Capture the cell that displays the provided text and extract its [X, Y] central coordinate. 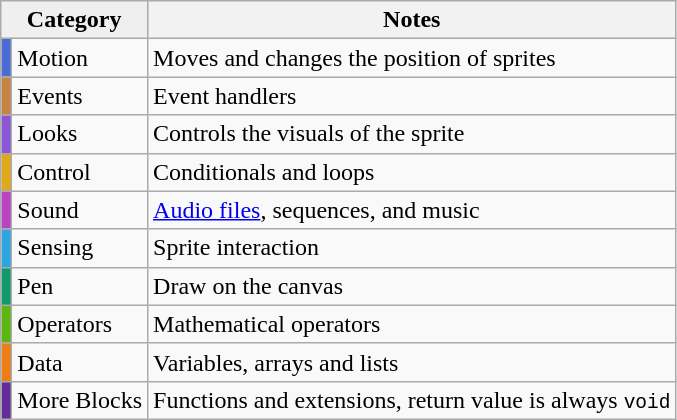
Events [80, 96]
Variables, arrays and lists [412, 362]
Sensing [80, 248]
Draw on the canvas [412, 286]
Moves and changes the position of sprites [412, 58]
Control [80, 172]
Sprite interaction [412, 248]
Looks [80, 134]
Controls the visuals of the sprite [412, 134]
Mathematical operators [412, 324]
Pen [80, 286]
Conditionals and loops [412, 172]
Motion [80, 58]
Notes [412, 20]
Sound [80, 210]
Functions and extensions, return value is always void [412, 400]
Event handlers [412, 96]
Operators [80, 324]
Audio files, sequences, and music [412, 210]
Category [74, 20]
More Blocks [80, 400]
Data [80, 362]
